Search for the cell housing the specified text and yield its [X, Y] center coordinate. 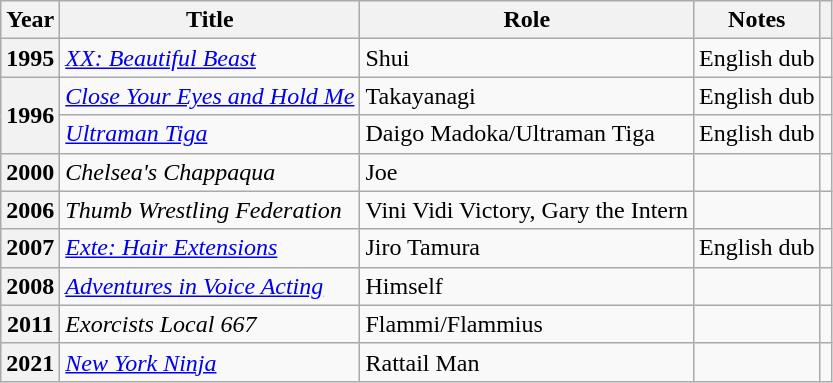
Chelsea's Chappaqua [210, 172]
Role [527, 20]
Notes [757, 20]
2021 [30, 362]
2011 [30, 324]
Rattail Man [527, 362]
New York Ninja [210, 362]
2006 [30, 210]
Joe [527, 172]
1995 [30, 58]
Close Your Eyes and Hold Me [210, 96]
Himself [527, 286]
Year [30, 20]
Jiro Tamura [527, 248]
Flammi/Flammius [527, 324]
1996 [30, 115]
Title [210, 20]
Thumb Wrestling Federation [210, 210]
Daigo Madoka/Ultraman Tiga [527, 134]
Ultraman Tiga [210, 134]
Shui [527, 58]
XX: Beautiful Beast [210, 58]
2000 [30, 172]
2007 [30, 248]
Takayanagi [527, 96]
Exte: Hair Extensions [210, 248]
Vini Vidi Victory, Gary the Intern [527, 210]
Adventures in Voice Acting [210, 286]
2008 [30, 286]
Exorcists Local 667 [210, 324]
